Extract the [X, Y] coordinate from the center of the cell holding the provided text.  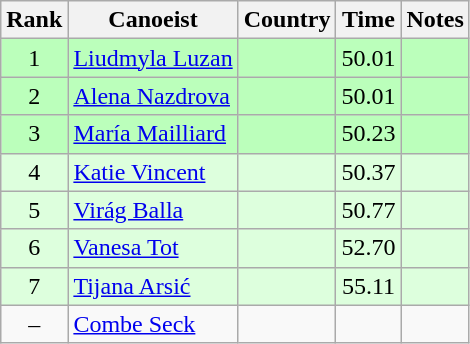
Katie Vincent [153, 172]
55.11 [368, 286]
6 [34, 248]
Time [368, 20]
– [34, 324]
Liudmyla Luzan [153, 58]
4 [34, 172]
52.70 [368, 248]
50.77 [368, 210]
Canoeist [153, 20]
1 [34, 58]
3 [34, 134]
Country [287, 20]
Rank [34, 20]
Notes [435, 20]
5 [34, 210]
Tijana Arsić [153, 286]
50.37 [368, 172]
María Mailliard [153, 134]
Alena Nazdrova [153, 96]
Vanesa Tot [153, 248]
Combe Seck [153, 324]
2 [34, 96]
7 [34, 286]
50.23 [368, 134]
Virág Balla [153, 210]
